From the cell containing the given text, extract its center point as [x, y] coordinate. 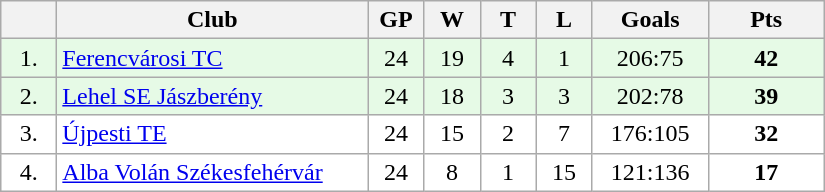
18 [452, 96]
Lehel SE Jászberény [212, 96]
42 [766, 58]
176:105 [650, 134]
39 [766, 96]
L [564, 20]
1. [29, 58]
121:136 [650, 172]
Club [212, 20]
Goals [650, 20]
206:75 [650, 58]
202:78 [650, 96]
GP [396, 20]
8 [452, 172]
17 [766, 172]
4. [29, 172]
3. [29, 134]
2 [508, 134]
2. [29, 96]
W [452, 20]
19 [452, 58]
32 [766, 134]
T [508, 20]
Újpesti TE [212, 134]
Pts [766, 20]
Alba Volán Székesfehérvár [212, 172]
7 [564, 134]
4 [508, 58]
Ferencvárosi TC [212, 58]
